Determine the (x, y) coordinate at the center of the cell enclosing the given text.  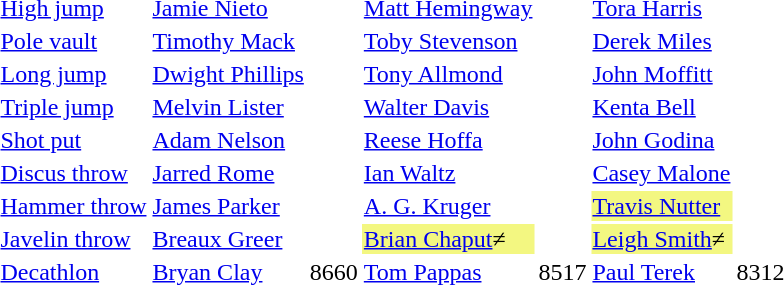
Casey Malone (662, 173)
Breaux Greer (228, 239)
Jarred Rome (228, 173)
Timothy Mack (228, 41)
Leigh Smith≠ (662, 239)
Travis Nutter (662, 206)
John Moffitt (662, 74)
Reese Hoffa (448, 140)
Derek Miles (662, 41)
Kenta Bell (662, 107)
James Parker (228, 206)
Toby Stevenson (448, 41)
Tony Allmond (448, 74)
Brian Chaput≠ (448, 239)
Ian Waltz (448, 173)
Melvin Lister (228, 107)
A. G. Kruger (448, 206)
Dwight Phillips (228, 74)
Walter Davis (448, 107)
John Godina (662, 140)
Adam Nelson (228, 140)
